Provide the (x, y) coordinate of the cell's center where the given text is located.  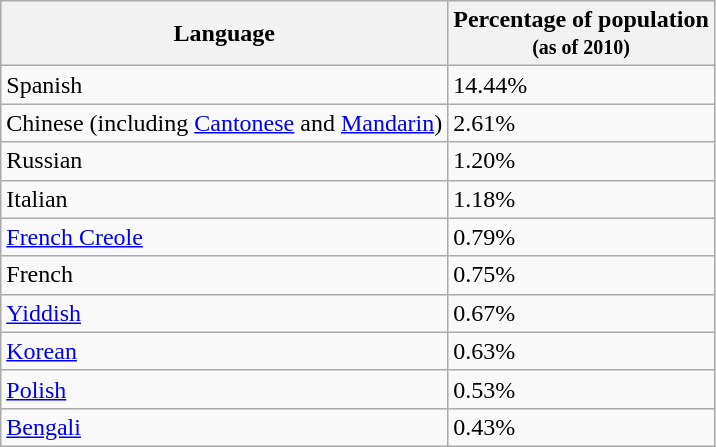
Bengali (224, 427)
1.18% (582, 199)
0.75% (582, 275)
Polish (224, 389)
0.53% (582, 389)
1.20% (582, 161)
0.43% (582, 427)
Italian (224, 199)
Spanish (224, 85)
Chinese (including Cantonese and Mandarin) (224, 123)
0.67% (582, 313)
French Creole (224, 237)
0.79% (582, 237)
14.44% (582, 85)
French (224, 275)
2.61% (582, 123)
Language (224, 34)
Korean (224, 351)
Russian (224, 161)
Yiddish (224, 313)
0.63% (582, 351)
Percentage of population(as of 2010) (582, 34)
